Find where the given text appears and provide that cell's center as [x, y] coordinate. 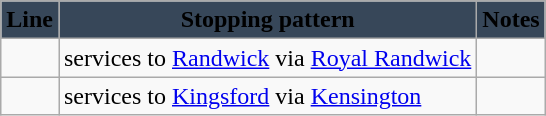
Line [30, 20]
services to Kingsford via Kensington [267, 96]
Stopping pattern [267, 20]
Notes [511, 20]
services to Randwick via Royal Randwick [267, 58]
